Identify which cell holds the provided text, then report its (x, y) central coordinate. 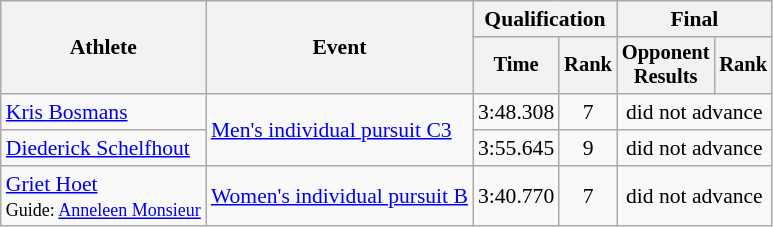
Griet HoetGuide: Anneleen Monsieur (104, 196)
Qualification (545, 19)
Athlete (104, 48)
Diederick Schelfhout (104, 148)
3:55.645 (516, 148)
Men's individual pursuit C3 (340, 130)
Women's individual pursuit B (340, 196)
Kris Bosmans (104, 112)
Time (516, 66)
3:40.770 (516, 196)
Final (694, 19)
OpponentResults (666, 66)
Event (340, 48)
3:48.308 (516, 112)
9 (588, 148)
